Locate the cell with the specified text and output its (X, Y) center coordinate. 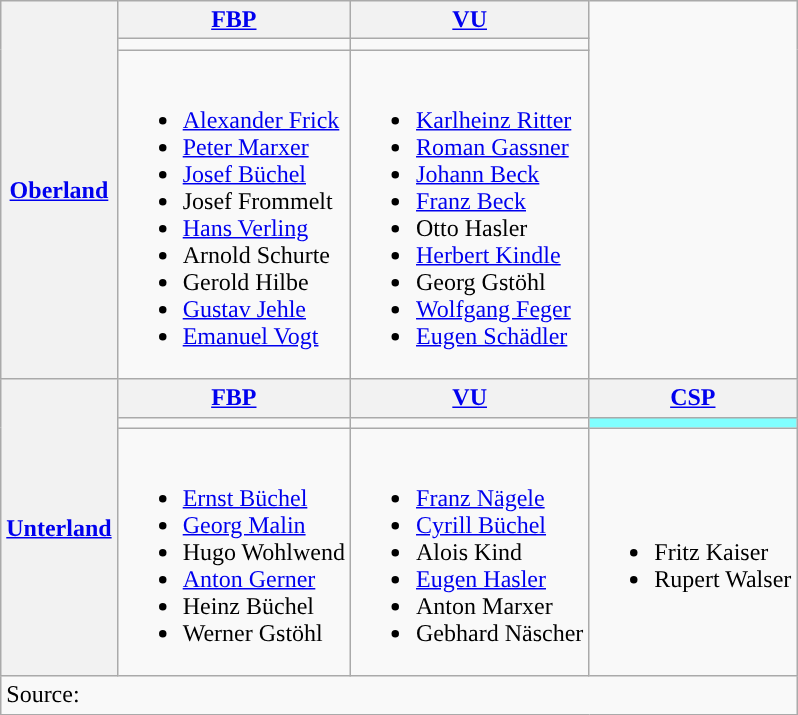
Source: (399, 695)
Fritz KaiserRupert Walser (693, 552)
Alexander FrickPeter MarxerJosef BüchelJosef FrommeltHans VerlingArnold SchurteGerold HilbeGustav JehleEmanuel Vogt (234, 214)
Karlheinz RitterRoman GassnerJohann BeckFranz BeckOtto HaslerHerbert KindleGeorg GstöhlWolfgang FegerEugen Schädler (470, 214)
Ernst BüchelGeorg MalinHugo WohlwendAnton GernerHeinz BüchelWerner Gstöhl (234, 552)
CSP (693, 398)
Oberland (59, 190)
Unterland (59, 528)
Franz NägeleCyrill BüchelAlois KindEugen HaslerAnton MarxerGebhard Näscher (470, 552)
